Determine the [X, Y] coordinate at the center of the cell enclosing the given text.  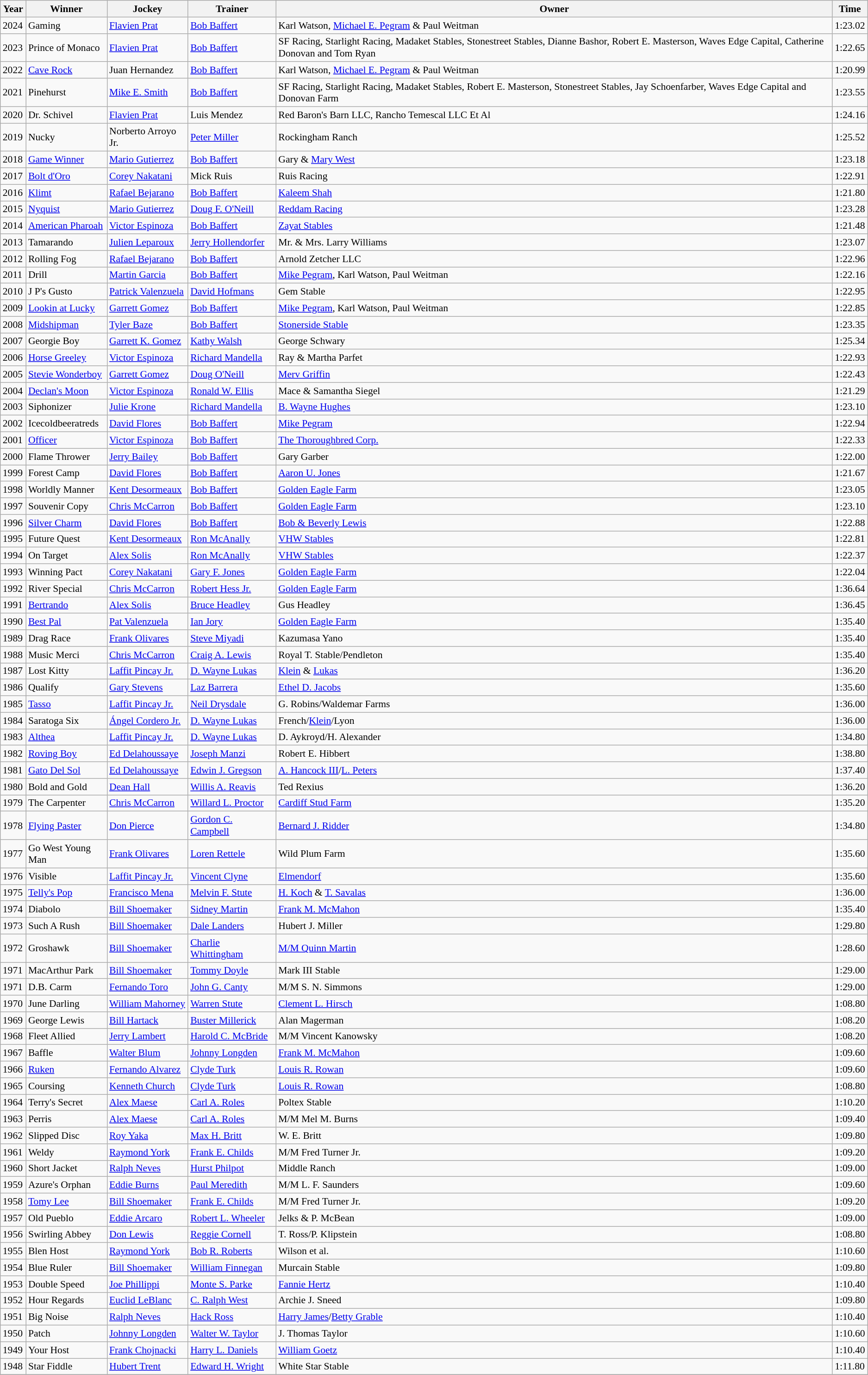
2021 [13, 93]
Silver Charm [67, 523]
Buster Millerick [232, 1020]
Jockey [147, 9]
Souvenir Copy [67, 506]
Willard L. Proctor [232, 803]
A. Hancock III/L. Peters [554, 770]
Althea [67, 737]
Ruis Racing [554, 176]
1980 [13, 787]
1:23.28 [850, 209]
Azure's Orphan [67, 1185]
Gem Stable [554, 292]
Best Pal [67, 622]
M/M S. N. Simmons [554, 987]
W. E. Britt [554, 1136]
1:38.80 [850, 754]
2000 [13, 457]
Wild Plum Farm [554, 854]
1966 [13, 1070]
Middle Ranch [554, 1168]
Hack Ross [232, 1317]
1990 [13, 622]
1975 [13, 893]
Telly's Pop [67, 893]
Baffle [67, 1053]
Ian Jory [232, 622]
2003 [13, 407]
French/Klein/Lyon [554, 721]
2016 [13, 193]
Trainer [232, 9]
Tomy Lee [67, 1202]
Julien Leparoux [147, 242]
1993 [13, 572]
White Star Stable [554, 1367]
C. Ralph West [232, 1300]
Max H. Britt [232, 1136]
1:37.40 [850, 770]
Charlie Whittingham [232, 948]
1949 [13, 1350]
Your Host [67, 1350]
1958 [13, 1202]
Edward H. Wright [232, 1367]
Ángel Cordero Jr. [147, 721]
Gary Garber [554, 457]
1:21.80 [850, 193]
1:20.99 [850, 70]
1:09.40 [850, 1119]
Music Merci [67, 655]
Cave Rock [67, 70]
Jerry Hollendorfer [232, 242]
Norberto Arroyo Jr. [147, 137]
Robert L. Wheeler [232, 1218]
1963 [13, 1119]
1969 [13, 1020]
Ray & Martha Parfet [554, 358]
Walter W. Taylor [232, 1334]
1:25.34 [850, 341]
1:21.29 [850, 391]
Joe Phillippi [147, 1284]
Edwin J. Gregson [232, 770]
Siphonizer [67, 407]
Roy Yaka [147, 1136]
Bob R. Roberts [232, 1251]
1:22.33 [850, 440]
1:22.37 [850, 556]
1981 [13, 770]
Kenneth Church [147, 1086]
Robert Hess Jr. [232, 589]
1973 [13, 926]
1989 [13, 638]
Gary F. Jones [232, 572]
Such A Rush [67, 926]
Clement L. Hirsch [554, 1004]
2019 [13, 137]
Year [13, 9]
1:28.60 [850, 948]
Time [850, 9]
1996 [13, 523]
Fernando Toro [147, 987]
Patch [67, 1334]
Harry James/Betty Grable [554, 1317]
2009 [13, 308]
Qualify [67, 688]
Euclid LeBlanc [147, 1300]
1:22.43 [850, 374]
Mike E. Smith [147, 93]
1964 [13, 1103]
Melvin F. Stute [232, 893]
Rolling Fog [67, 259]
Kazumasa Yano [554, 638]
Tamarando [67, 242]
1:23.05 [850, 490]
David Hofmans [232, 292]
Gordon C. Campbell [232, 825]
Stevie Wonderboy [67, 374]
Loren Rettele [232, 854]
Perris [67, 1119]
1:24.16 [850, 115]
Lookin at Lucky [67, 308]
Eddie Arcaro [147, 1218]
1984 [13, 721]
Blue Ruler [67, 1268]
Jerry Lambert [147, 1036]
Peter Miller [232, 137]
Merv Griffin [554, 374]
Hubert J. Miller [554, 926]
2017 [13, 176]
Mike Pegram [554, 424]
Ronald W. Ellis [232, 391]
Icecoldbeeratreds [67, 424]
1:22.93 [850, 358]
Mick Ruis [232, 176]
2004 [13, 391]
Fannie Hertz [554, 1284]
Horse Greeley [67, 358]
Saratoga Six [67, 721]
1:11.80 [850, 1367]
1986 [13, 688]
1956 [13, 1235]
Flame Thrower [67, 457]
Murcain Stable [554, 1268]
J. Thomas Taylor [554, 1334]
2008 [13, 325]
Roving Boy [67, 754]
Dale Landers [232, 926]
Reggie Cornell [232, 1235]
Worldly Manner [67, 490]
Paul Meredith [232, 1185]
1972 [13, 948]
Declan's Moon [67, 391]
Visible [67, 876]
Bill Hartack [147, 1020]
Flying Paster [67, 825]
Harold C. McBride [232, 1036]
2018 [13, 160]
Future Quest [67, 539]
Klein & Lukas [554, 671]
2023 [13, 47]
Red Baron's Barn LLC, Rancho Temescal LLC Et Al [554, 115]
Tommy Doyle [232, 971]
Forest Camp [67, 473]
MacArthur Park [67, 971]
1:23.55 [850, 93]
Robert E. Hibbert [554, 754]
Gary Stevens [147, 688]
Gary & Mary West [554, 160]
Dr. Schivel [67, 115]
Archie J. Sneed [554, 1300]
Ethel D. Jacobs [554, 688]
Drill [67, 275]
T. Ross/P. Klipstein [554, 1235]
1:22.95 [850, 292]
Bruce Headley [232, 605]
William Goetz [554, 1350]
1953 [13, 1284]
Don Lewis [147, 1235]
1991 [13, 605]
Poltex Stable [554, 1103]
2010 [13, 292]
Pat Valenzuela [147, 622]
1962 [13, 1136]
1954 [13, 1268]
River Special [67, 589]
Julie Krone [147, 407]
1:22.81 [850, 539]
Lost Kitty [67, 671]
Vincent Clyne [232, 876]
Mark III Stable [554, 971]
John G. Canty [232, 987]
Reddam Racing [554, 209]
June Darling [67, 1004]
Owner [554, 9]
2007 [13, 341]
Midshipman [67, 325]
Star Fiddle [67, 1367]
1:22.88 [850, 523]
Willis A. Reavis [232, 787]
George Lewis [67, 1020]
Doug F. O'Neill [232, 209]
Short Jacket [67, 1168]
Gato Del Sol [67, 770]
Frank Chojnacki [147, 1350]
Go West Young Man [67, 854]
Old Pueblo [67, 1218]
Officer [67, 440]
Hurst Philpot [232, 1168]
Steve Miyadi [232, 638]
Swirling Abbey [67, 1235]
1:22.00 [850, 457]
2020 [13, 115]
Neil Drysdale [232, 704]
Elmendorf [554, 876]
2005 [13, 374]
1948 [13, 1367]
1982 [13, 754]
1:35.20 [850, 803]
Bertrando [67, 605]
Weldy [67, 1152]
Laz Barrera [232, 688]
1:36.45 [850, 605]
1974 [13, 910]
Mr. & Mrs. Larry Williams [554, 242]
1998 [13, 490]
Juan Hernandez [147, 70]
SF Racing, Starlight Racing, Madaket Stables, Robert E. Masterson, Stonestreet Stables, Jay Schoenfarber, Waves Edge Capital and Donovan Farm [554, 93]
Kathy Walsh [232, 341]
Tyler Baze [147, 325]
J P's Gusto [67, 292]
1:22.04 [850, 572]
2024 [13, 25]
2001 [13, 440]
1985 [13, 704]
Doug O'Neill [232, 374]
1:23.07 [850, 242]
1:22.96 [850, 259]
1:29.80 [850, 926]
Fleet Allied [67, 1036]
1:22.65 [850, 47]
1992 [13, 589]
Gus Headley [554, 605]
2013 [13, 242]
1988 [13, 655]
1978 [13, 825]
1960 [13, 1168]
Double Speed [67, 1284]
1994 [13, 556]
Luis Mendez [232, 115]
Tasso [67, 704]
Bold and Gold [67, 787]
The Thoroughbred Corp. [554, 440]
B. Wayne Hughes [554, 407]
Drag Race [67, 638]
Winner [67, 9]
2002 [13, 424]
Arnold Zetcher LLC [554, 259]
Diabolo [67, 910]
Walter Blum [147, 1053]
1:21.67 [850, 473]
1965 [13, 1086]
H. Koch & T. Savalas [554, 893]
1976 [13, 876]
Don Pierce [147, 825]
Hubert Trent [147, 1367]
Patrick Valenzuela [147, 292]
Sidney Martin [232, 910]
Hour Regards [67, 1300]
1:21.48 [850, 226]
Wilson et al. [554, 1251]
1:22.94 [850, 424]
1997 [13, 506]
Ted Rexius [554, 787]
1983 [13, 737]
Blen Host [67, 1251]
Winning Pact [67, 572]
1961 [13, 1152]
1952 [13, 1300]
Nyquist [67, 209]
Rockingham Ranch [554, 137]
Game Winner [67, 160]
1999 [13, 473]
American Pharoah [67, 226]
Monte S. Parke [232, 1284]
William Mahorney [147, 1004]
Prince of Monaco [67, 47]
Pinehurst [67, 93]
1:25.52 [850, 137]
1995 [13, 539]
1:22.16 [850, 275]
Groshawk [67, 948]
Klimt [67, 193]
Big Noise [67, 1317]
1950 [13, 1334]
1:23.35 [850, 325]
1:23.18 [850, 160]
Fernando Alvarez [147, 1070]
1:23.02 [850, 25]
Ruken [67, 1070]
2012 [13, 259]
Cardiff Stud Farm [554, 803]
Zayat Stables [554, 226]
1970 [13, 1004]
1987 [13, 671]
M/M Mel M. Burns [554, 1119]
Aaron U. Jones [554, 473]
1957 [13, 1218]
Nucky [67, 137]
D. Aykroyd/H. Alexander [554, 737]
Jerry Bailey [147, 457]
Jelks & P. McBean [554, 1218]
2015 [13, 209]
Bernard J. Ridder [554, 825]
Gaming [67, 25]
Warren Stute [232, 1004]
M/M Quinn Martin [554, 948]
1:36.64 [850, 589]
1:22.91 [850, 176]
D.B. Carm [67, 987]
George Schwary [554, 341]
1959 [13, 1185]
1967 [13, 1053]
1979 [13, 803]
2022 [13, 70]
Martin Garcia [147, 275]
Eddie Burns [147, 1185]
William Finnegan [232, 1268]
Francisco Mena [147, 893]
On Target [67, 556]
1977 [13, 854]
The Carpenter [67, 803]
Kaleem Shah [554, 193]
Dean Hall [147, 787]
2011 [13, 275]
1955 [13, 1251]
M/M Vincent Kanowsky [554, 1036]
2014 [13, 226]
Terry's Secret [67, 1103]
Harry L. Daniels [232, 1350]
1:22.85 [850, 308]
Coursing [67, 1086]
Royal T. Stable/Pendleton [554, 655]
2006 [13, 358]
Bob & Beverly Lewis [554, 523]
Mace & Samantha Siegel [554, 391]
G. Robins/Waldemar Farms [554, 704]
Garrett K. Gomez [147, 341]
Alan Magerman [554, 1020]
1:10.20 [850, 1103]
Joseph Manzi [232, 754]
Stonerside Stable [554, 325]
M/M L. F. Saunders [554, 1185]
Georgie Boy [67, 341]
Bolt d'Oro [67, 176]
Slipped Disc [67, 1136]
Craig A. Lewis [232, 655]
1968 [13, 1036]
1951 [13, 1317]
